For the text-containing cell, return its midpoint in (X, Y) coordinate format. 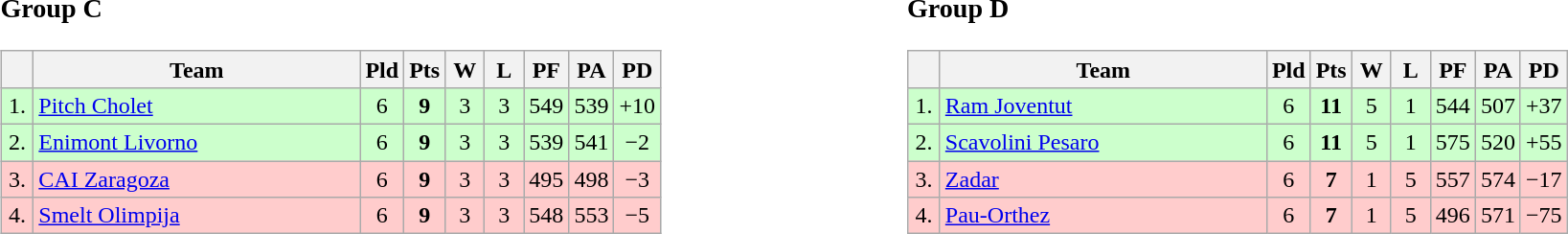
574 (1498, 179)
520 (1498, 143)
498 (592, 179)
−17 (1544, 179)
CAI Zaragoza (197, 179)
571 (1498, 216)
−3 (638, 179)
Scavolini Pesaro (1103, 143)
496 (1452, 216)
−5 (638, 216)
Enimont Livorno (197, 143)
548 (546, 216)
Smelt Olimpija (197, 216)
495 (546, 179)
549 (546, 105)
544 (1452, 105)
+37 (1544, 105)
Pau-Orthez (1103, 216)
+55 (1544, 143)
Ram Joventut (1103, 105)
541 (592, 143)
−75 (1544, 216)
Zadar (1103, 179)
−2 (638, 143)
Pitch Cholet (197, 105)
+10 (638, 105)
553 (592, 216)
575 (1452, 143)
507 (1498, 105)
557 (1452, 179)
